Pinpoint the cell where the given text exists, returning its [x, y] midpoint coordinate. 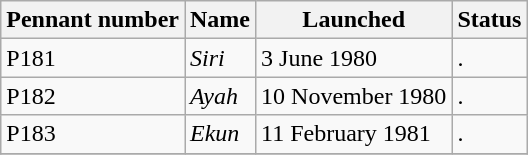
Ayah [220, 96]
3 June 1980 [354, 58]
Pennant number [93, 20]
11 February 1981 [354, 134]
Name [220, 20]
P183 [93, 134]
P182 [93, 96]
Ekun [220, 134]
Status [490, 20]
P181 [93, 58]
10 November 1980 [354, 96]
Launched [354, 20]
Siri [220, 58]
